Identify which cell holds the provided text, then report its [x, y] central coordinate. 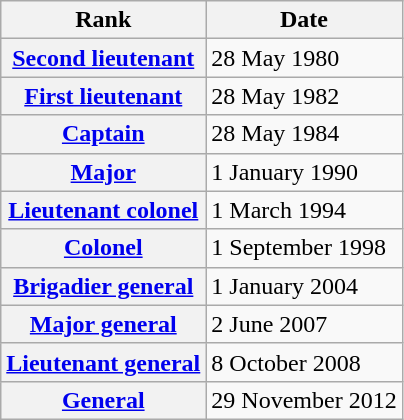
2 June 2007 [304, 324]
Rank [104, 20]
Lieutenant colonel [104, 210]
1 September 1998 [304, 248]
Colonel [104, 248]
Major [104, 172]
8 October 2008 [304, 362]
Second lieutenant [104, 58]
First lieutenant [104, 96]
28 May 1984 [304, 134]
29 November 2012 [304, 400]
28 May 1982 [304, 96]
Major general [104, 324]
1 March 1994 [304, 210]
1 January 2004 [304, 286]
Brigadier general [104, 286]
28 May 1980 [304, 58]
Date [304, 20]
1 January 1990 [304, 172]
Lieutenant general [104, 362]
General [104, 400]
Captain [104, 134]
